From the cell containing the given text, extract its center point as (X, Y) coordinate. 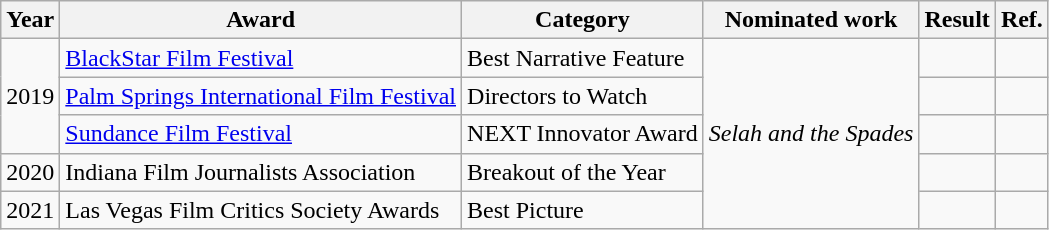
Sundance Film Festival (261, 134)
Best Narrative Feature (583, 58)
2021 (30, 210)
Indiana Film Journalists Association (261, 172)
Selah and the Spades (811, 134)
2020 (30, 172)
Ref. (1022, 20)
Las Vegas Film Critics Society Awards (261, 210)
NEXT Innovator Award (583, 134)
Best Picture (583, 210)
Award (261, 20)
BlackStar Film Festival (261, 58)
Result (957, 20)
Directors to Watch (583, 96)
Breakout of the Year (583, 172)
Category (583, 20)
Palm Springs International Film Festival (261, 96)
2019 (30, 96)
Nominated work (811, 20)
Year (30, 20)
